For the text-containing cell, return its midpoint in [x, y] coordinate format. 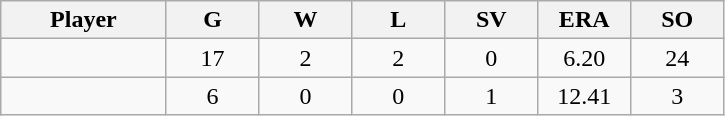
12.41 [584, 96]
SO [678, 20]
1 [492, 96]
17 [212, 58]
3 [678, 96]
G [212, 20]
24 [678, 58]
Player [84, 20]
W [306, 20]
ERA [584, 20]
L [398, 20]
6 [212, 96]
SV [492, 20]
6.20 [584, 58]
